From the cell containing the given text, extract its center point as [X, Y] coordinate. 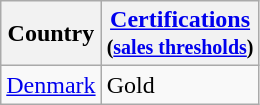
Certifications(sales thresholds) [180, 34]
Denmark [51, 85]
Country [51, 34]
Gold [180, 85]
